Identify which cell holds the provided text, then report its (x, y) central coordinate. 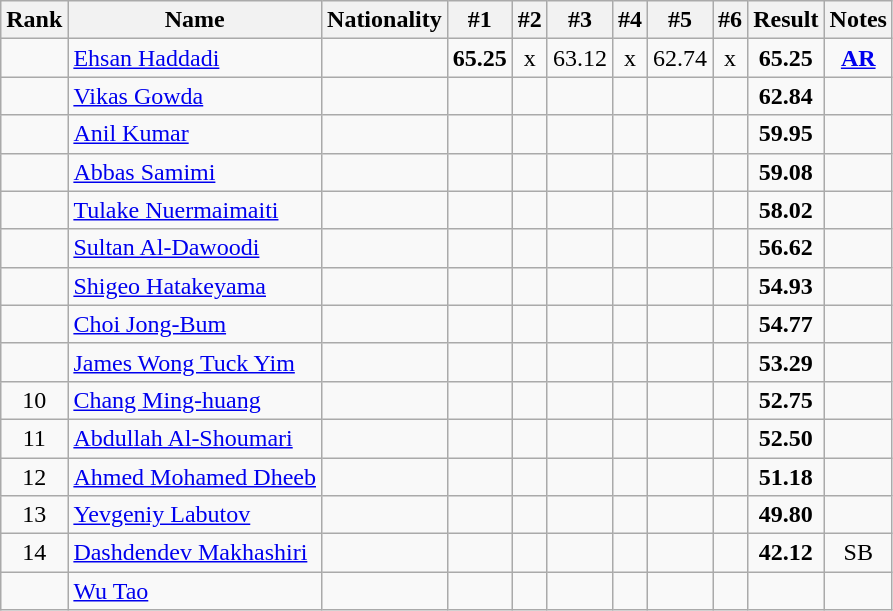
12 (34, 477)
AR (858, 58)
Shigeo Hatakeyama (195, 286)
52.75 (786, 400)
Ahmed Mohamed Dheeb (195, 477)
62.84 (786, 96)
63.12 (580, 58)
52.50 (786, 438)
Tulake Nuermaimaiti (195, 210)
#5 (680, 20)
Wu Tao (195, 591)
#1 (480, 20)
Abdullah Al-Shoumari (195, 438)
James Wong Tuck Yim (195, 362)
59.95 (786, 134)
Anil Kumar (195, 134)
58.02 (786, 210)
11 (34, 438)
10 (34, 400)
54.93 (786, 286)
Ehsan Haddadi (195, 58)
Notes (858, 20)
54.77 (786, 324)
Sultan Al-Dawoodi (195, 248)
Rank (34, 20)
Nationality (385, 20)
59.08 (786, 172)
SB (858, 553)
53.29 (786, 362)
56.62 (786, 248)
42.12 (786, 553)
62.74 (680, 58)
Name (195, 20)
#6 (730, 20)
Chang Ming-huang (195, 400)
13 (34, 515)
#4 (630, 20)
Dashdendev Makhashiri (195, 553)
14 (34, 553)
Vikas Gowda (195, 96)
#2 (530, 20)
Choi Jong-Bum (195, 324)
Yevgeniy Labutov (195, 515)
Abbas Samimi (195, 172)
Result (786, 20)
#3 (580, 20)
51.18 (786, 477)
49.80 (786, 515)
